Detect which cell encompasses the target text, then output its (x, y) center coordinate. 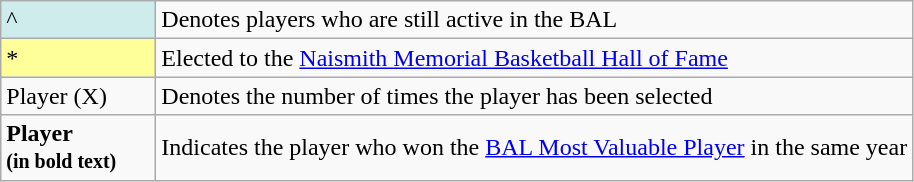
Indicates the player who won the BAL Most Valuable Player in the same year (534, 148)
Elected to the Naismith Memorial Basketball Hall of Fame (534, 58)
Denotes players who are still active in the BAL (534, 20)
Player(in bold text) (78, 148)
* (78, 58)
Denotes the number of times the player has been selected (534, 96)
Player (X) (78, 96)
^ (78, 20)
